Pinpoint the cell where the given text exists, returning its (X, Y) midpoint coordinate. 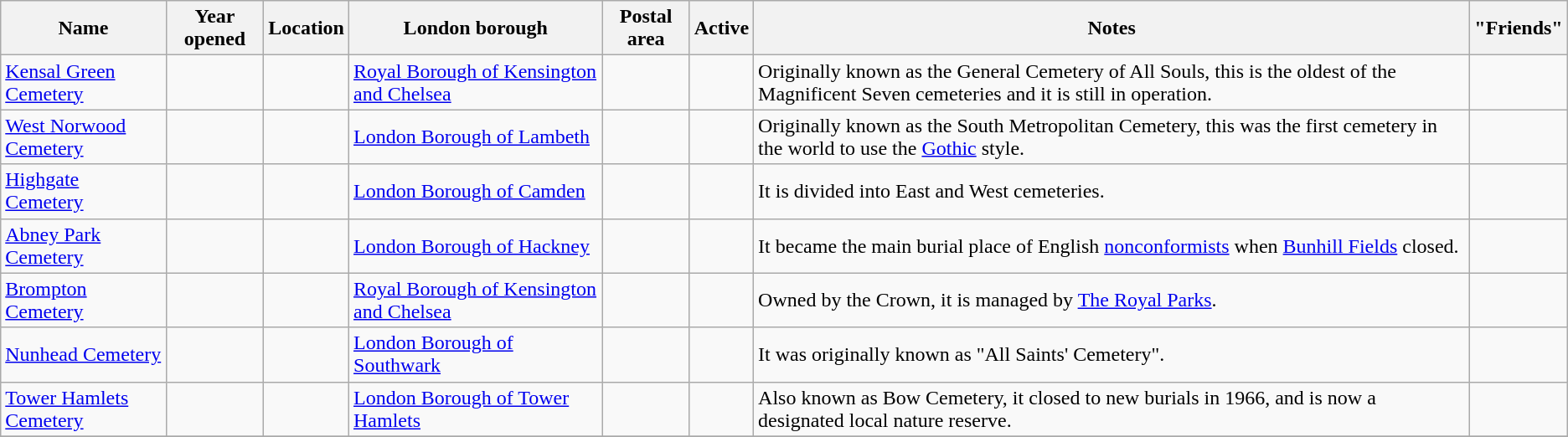
London Borough of Camden (476, 191)
Brompton Cemetery (84, 300)
Notes (1112, 28)
London Borough of Southwark (476, 355)
London Borough of Lambeth (476, 137)
Highgate Cemetery (84, 191)
Also known as Bow Cemetery, it closed to new burials in 1966, and is now a designated local nature reserve. (1112, 409)
London Borough of Tower Hamlets (476, 409)
Kensal Green Cemetery (84, 82)
Originally known as the General Cemetery of All Souls, this is the oldest of the Magnificent Seven cemeteries and it is still in operation. (1112, 82)
Year opened (214, 28)
Active (721, 28)
It is divided into East and West cemeteries. (1112, 191)
Nunhead Cemetery (84, 355)
"Friends" (1519, 28)
Owned by the Crown, it is managed by The Royal Parks. (1112, 300)
Name (84, 28)
Postal area (646, 28)
It was originally known as "All Saints' Cemetery". (1112, 355)
Abney Park Cemetery (84, 246)
It became the main burial place of English nonconformists when Bunhill Fields closed. (1112, 246)
Originally known as the South Metropolitan Cemetery, this was the first cemetery in the world to use the Gothic style. (1112, 137)
West Norwood Cemetery (84, 137)
London Borough of Hackney (476, 246)
London borough (476, 28)
Tower Hamlets Cemetery (84, 409)
Location (307, 28)
